Return [X, Y] of the center of cell containing provided text 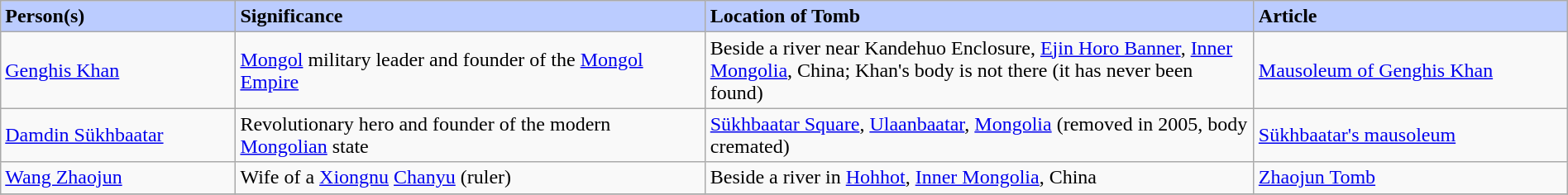
Wife of a Xiongnu Chanyu (ruler) [471, 178]
Sükhbaatar Square, Ulaanbaatar, Mongolia (removed in 2005, body cremated) [979, 136]
Revolutionary hero and founder of the modern Mongolian state [471, 136]
Mongol military leader and founder of the Mongol Empire [471, 70]
Zhaojun Tomb [1411, 178]
Damdin Sükhbaatar [118, 136]
Genghis Khan [118, 70]
Beside a river in Hohhot, Inner Mongolia, China [979, 178]
Beside a river near Kandehuo Enclosure, Ejin Horo Banner, Inner Mongolia, China; Khan's body is not there (it has never been found) [979, 70]
Wang Zhaojun [118, 178]
Sükhbaatar's mausoleum [1411, 136]
Location of Tomb [979, 17]
Article [1411, 17]
Significance [471, 17]
Mausoleum of Genghis Khan [1411, 70]
Person(s) [118, 17]
